Determine the [x, y] coordinate at the center of the cell enclosing the given text.  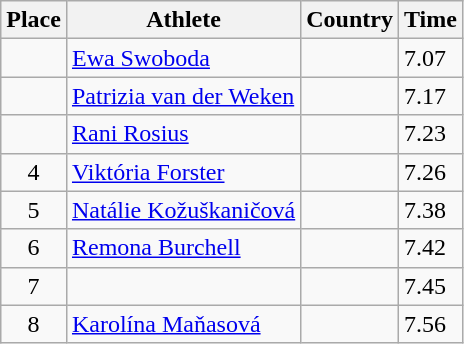
Natálie Kožuškaničová [183, 210]
7.17 [430, 96]
Athlete [183, 20]
Karolína Maňasová [183, 324]
Country [350, 20]
7.56 [430, 324]
Viktória Forster [183, 172]
7.23 [430, 134]
5 [34, 210]
8 [34, 324]
Remona Burchell [183, 248]
6 [34, 248]
7 [34, 286]
7.42 [430, 248]
Place [34, 20]
7.26 [430, 172]
Ewa Swoboda [183, 58]
Patrizia van der Weken [183, 96]
7.38 [430, 210]
7.07 [430, 58]
Rani Rosius [183, 134]
7.45 [430, 286]
4 [34, 172]
Time [430, 20]
